Identify which cell holds the provided text, then report its [X, Y] central coordinate. 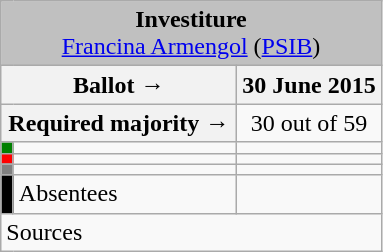
Required majority → [119, 123]
Sources [191, 232]
Ballot → [119, 85]
InvestitureFrancina Armengol (PSIB) [191, 34]
Absentees [125, 194]
30 out of 59 [309, 123]
30 June 2015 [309, 85]
